Detect which cell encompasses the target text, then output its [X, Y] center coordinate. 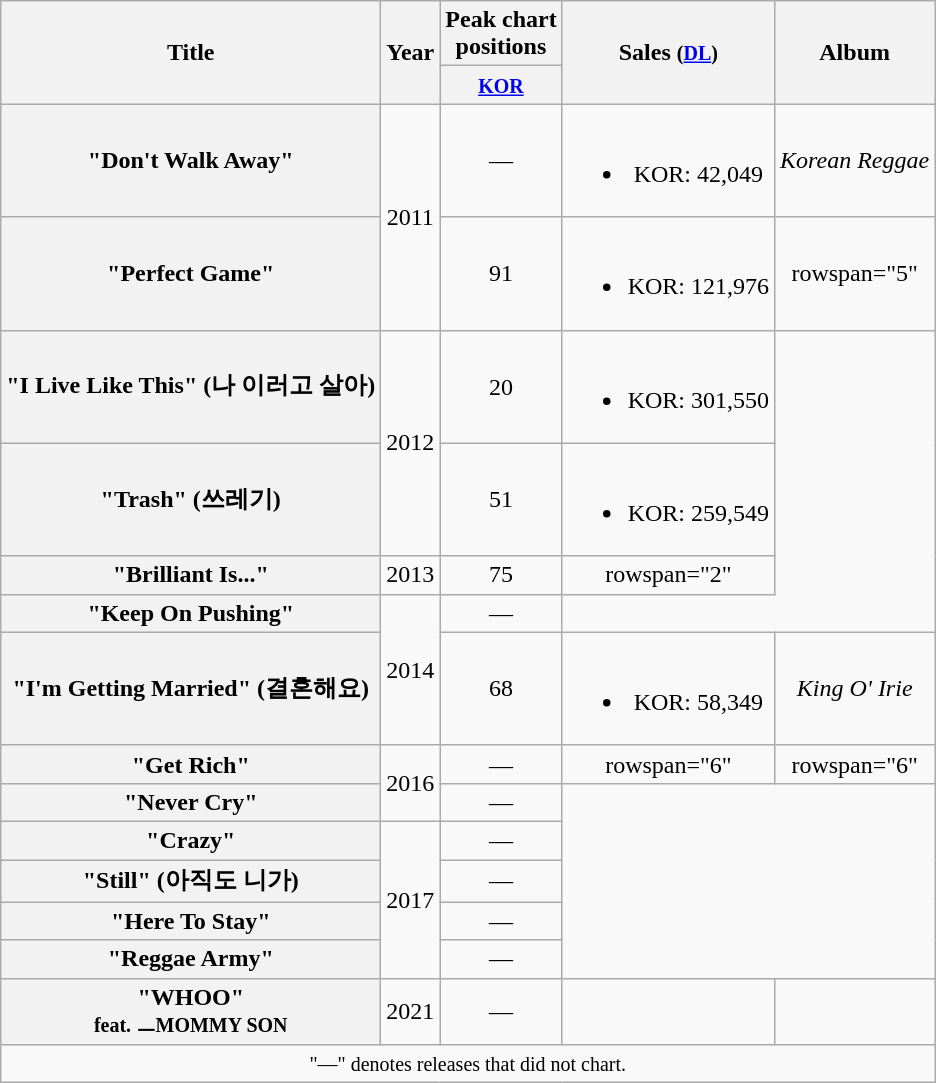
Album [855, 52]
68 [501, 688]
75 [501, 575]
51 [501, 500]
KOR: 121,976 [668, 274]
"I'm Getting Married" (결혼해요) [191, 688]
KOR [501, 85]
"Get Rich" [191, 764]
rowspan="2" [668, 575]
"I Live Like This" (나 이러고 살아) [191, 386]
Year [410, 52]
"Perfect Game" [191, 274]
2011 [410, 217]
"Brilliant Is..." [191, 575]
"Crazy" [191, 840]
91 [501, 274]
Sales (DL) [668, 52]
"Don't Walk Away" [191, 160]
"Still" (아직도 니가) [191, 882]
20 [501, 386]
KOR: 42,049 [668, 160]
"Never Cry" [191, 802]
KOR: 58,349 [668, 688]
"Reggae Army" [191, 959]
2021 [410, 1012]
"Here To Stay" [191, 921]
KOR: 301,550 [668, 386]
2012 [410, 443]
rowspan="5" [855, 274]
2014 [410, 670]
"Trash" (쓰레기) [191, 500]
"WHOO"feat. ㅡMOMMY SON [191, 1012]
Title [191, 52]
Korean Reggae [855, 160]
2017 [410, 900]
King O' Irie [855, 688]
Peak chart positions [501, 34]
"Keep On Pushing" [191, 613]
"—" denotes releases that did not chart. [468, 1064]
2013 [410, 575]
2016 [410, 783]
KOR: 259,549 [668, 500]
